Return the [X, Y] coordinate for the center point of the cell that contains the specified text.  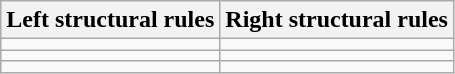
Right structural rules [337, 20]
Left structural rules [110, 20]
